Extract the [x, y] coordinate from the center of the cell holding the provided text.  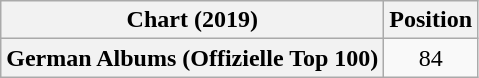
German Albums (Offizielle Top 100) [192, 58]
84 [431, 58]
Chart (2019) [192, 20]
Position [431, 20]
